Extract the [X, Y] coordinate from the center of the cell holding the provided text.  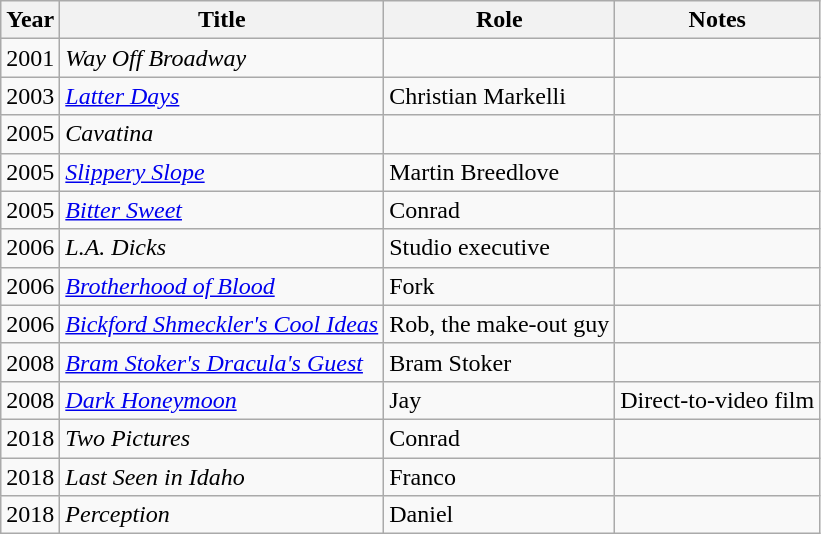
Notes [718, 20]
Christian Markelli [500, 96]
2003 [30, 96]
Fork [500, 286]
L.A. Dicks [222, 248]
Franco [500, 477]
Slippery Slope [222, 172]
Dark Honeymoon [222, 400]
Title [222, 20]
Bram Stoker's Dracula's Guest [222, 362]
Rob, the make-out guy [500, 324]
Way Off Broadway [222, 58]
Studio executive [500, 248]
Bitter Sweet [222, 210]
Latter Days [222, 96]
Jay [500, 400]
Year [30, 20]
Two Pictures [222, 438]
Brotherhood of Blood [222, 286]
Role [500, 20]
Last Seen in Idaho [222, 477]
Daniel [500, 515]
Cavatina [222, 134]
Perception [222, 515]
Bram Stoker [500, 362]
Bickford Shmeckler's Cool Ideas [222, 324]
2001 [30, 58]
Martin Breedlove [500, 172]
Direct-to-video film [718, 400]
